Determine the (X, Y) coordinate at the center of the cell enclosing the given text.  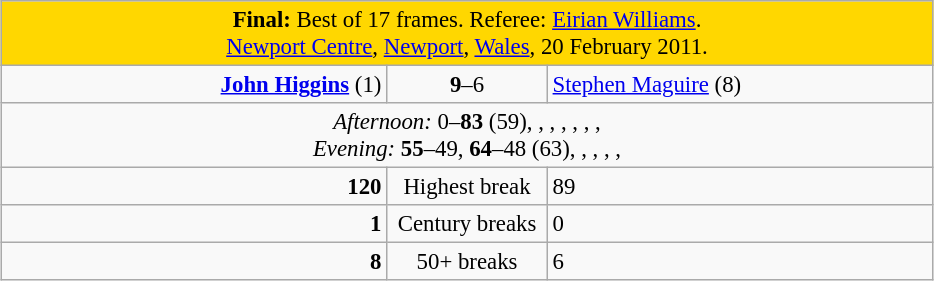
Stephen Maguire (8) (740, 85)
John Higgins (1) (194, 85)
0 (740, 224)
8 (194, 262)
6 (740, 262)
Final: Best of 17 frames. Referee: Eirian Williams.Newport Centre, Newport, Wales, 20 February 2011. (467, 34)
Highest break (468, 187)
50+ breaks (468, 262)
1 (194, 224)
Century breaks (468, 224)
89 (740, 187)
9–6 (468, 85)
120 (194, 187)
Afternoon: 0–83 (59), , , , , , , Evening: 55–49, 64–48 (63), , , , , (467, 136)
